Scan for the cell matching the given text and deliver its [x, y] coordinate at center. 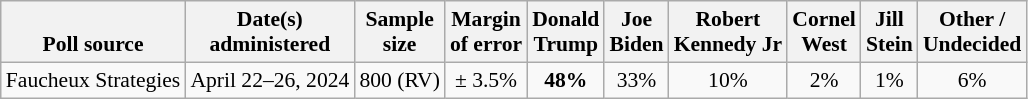
6% [972, 80]
1% [890, 80]
10% [728, 80]
33% [636, 80]
Other /Undecided [972, 32]
Faucheux Strategies [94, 80]
DonaldTrump [566, 32]
2% [824, 80]
RobertKennedy Jr [728, 32]
CornelWest [824, 32]
48% [566, 80]
Date(s)administered [270, 32]
800 (RV) [400, 80]
JoeBiden [636, 32]
Samplesize [400, 32]
Poll source [94, 32]
JillStein [890, 32]
± 3.5% [486, 80]
April 22–26, 2024 [270, 80]
Marginof error [486, 32]
